Provide the [x, y] coordinate of the cell's center where the given text is located.  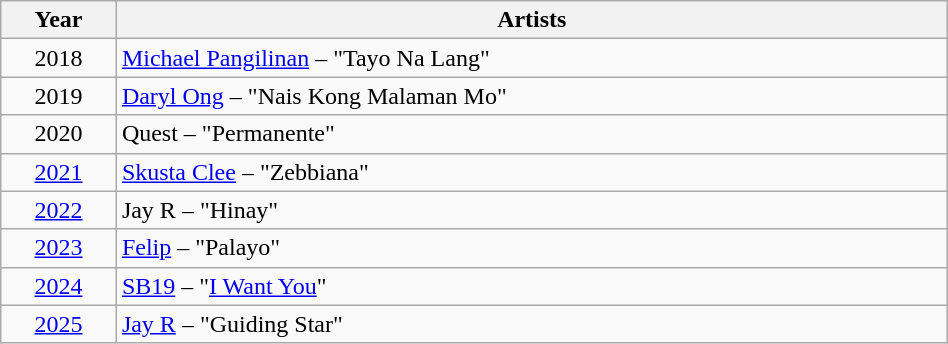
Jay R – "Guiding Star" [532, 324]
Year [59, 20]
Artists [532, 20]
2018 [59, 58]
SB19 – "I Want You" [532, 286]
Daryl Ong – "Nais Kong Malaman Mo" [532, 96]
2024 [59, 286]
2019 [59, 96]
Jay R – "Hinay" [532, 210]
Felip – "Palayo" [532, 248]
2025 [59, 324]
Skusta Clee – "Zebbiana" [532, 172]
Michael Pangilinan – "Tayo Na Lang" [532, 58]
2022 [59, 210]
2023 [59, 248]
Quest – "Permanente" [532, 134]
2021 [59, 172]
2020 [59, 134]
